Search for the cell housing the specified text and yield its (x, y) center coordinate. 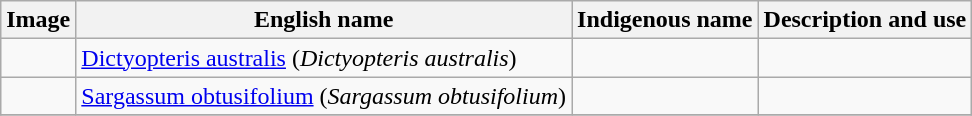
Image (38, 20)
English name (324, 20)
Dictyopteris australis (Dictyopteris australis) (324, 58)
Description and use (865, 20)
Sargassum obtusifolium (Sargassum obtusifolium) (324, 96)
Indigenous name (665, 20)
